Provide the (X, Y) coordinate of the cell's center where the given text is located.  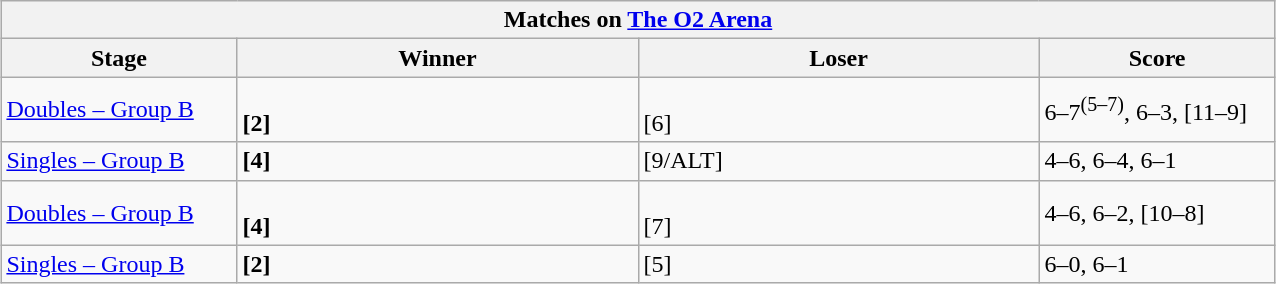
Winner (438, 58)
Loser (838, 58)
6–0, 6–1 (1157, 264)
[6] (838, 110)
[5] (838, 264)
[9/ALT] (838, 161)
Score (1157, 58)
4–6, 6–4, 6–1 (1157, 161)
4–6, 6–2, [10–8] (1157, 212)
6–7(5–7), 6–3, [11–9] (1157, 110)
[7] (838, 212)
Stage (119, 58)
Matches on The O2 Arena (638, 20)
